Detect which cell encompasses the target text, then output its [X, Y] center coordinate. 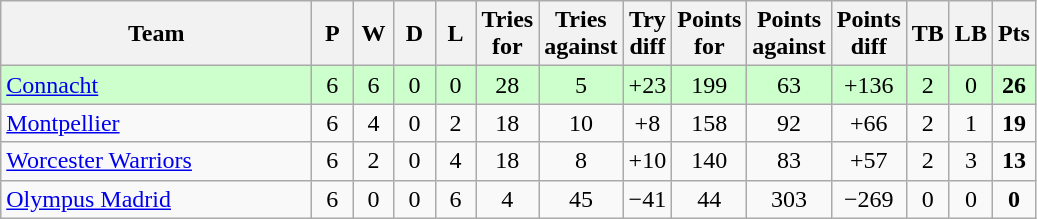
Points diff [868, 34]
Tries for [508, 34]
140 [710, 161]
+136 [868, 85]
Team [156, 34]
Olympus Madrid [156, 199]
92 [789, 123]
+10 [648, 161]
63 [789, 85]
13 [1014, 161]
83 [789, 161]
26 [1014, 85]
Worcester Warriors [156, 161]
Montpellier [156, 123]
L [456, 34]
303 [789, 199]
44 [710, 199]
5 [581, 85]
LB [970, 34]
Connacht [156, 85]
−41 [648, 199]
+57 [868, 161]
8 [581, 161]
3 [970, 161]
+23 [648, 85]
28 [508, 85]
158 [710, 123]
Tries against [581, 34]
1 [970, 123]
199 [710, 85]
TB [928, 34]
W [374, 34]
+66 [868, 123]
+8 [648, 123]
Try diff [648, 34]
P [332, 34]
10 [581, 123]
D [414, 34]
−269 [868, 199]
Points against [789, 34]
45 [581, 199]
Pts [1014, 34]
19 [1014, 123]
Points for [710, 34]
